For the text-containing cell, return its midpoint in [x, y] coordinate format. 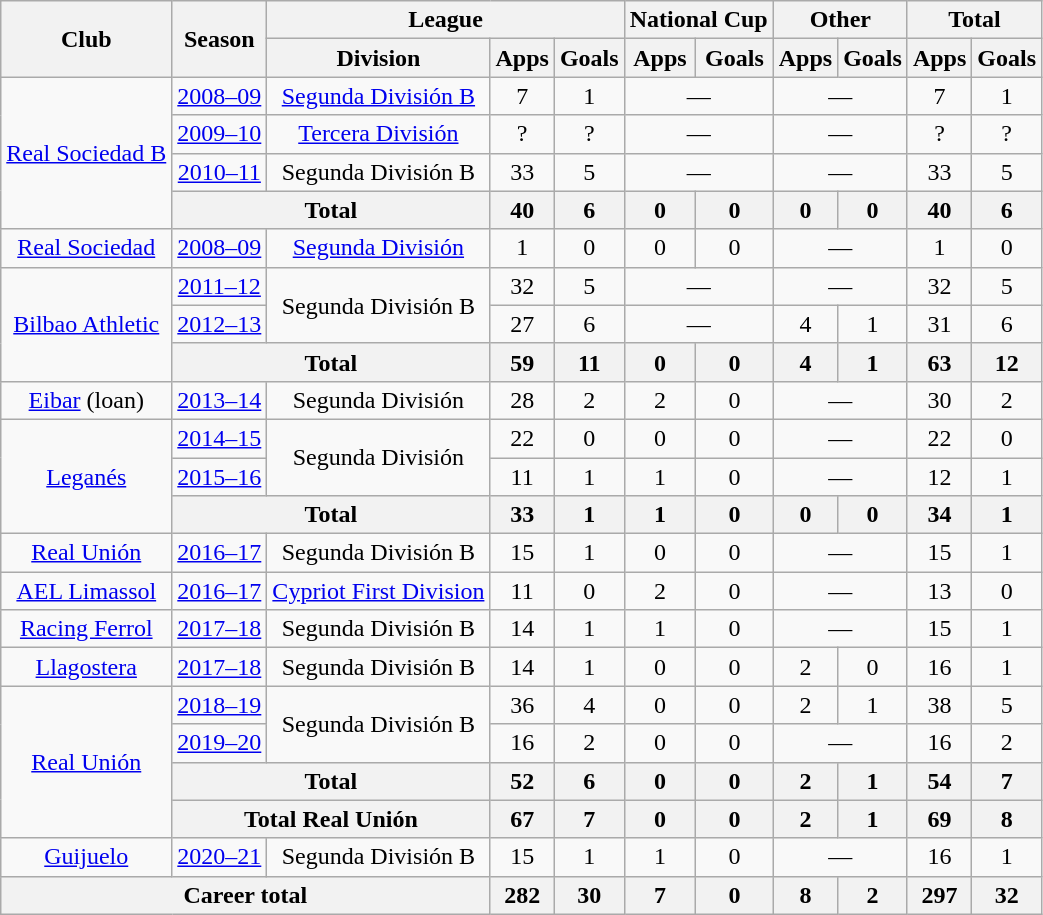
67 [522, 819]
28 [522, 400]
Bilbao Athletic [86, 324]
2014–15 [220, 438]
2011–12 [220, 286]
2020–21 [220, 857]
Guijuelo [86, 857]
2009–10 [220, 134]
Division [378, 58]
13 [939, 591]
Season [220, 39]
282 [522, 895]
2010–11 [220, 172]
Racing Ferrol [86, 629]
Cypriot First Division [378, 591]
Total Real Unión [331, 819]
52 [522, 781]
2013–14 [220, 400]
38 [939, 705]
Career total [246, 895]
Other [840, 20]
Tercera División [378, 134]
2019–20 [220, 743]
2018–19 [220, 705]
Leganés [86, 476]
Real Sociedad [86, 248]
National Cup [698, 20]
Llagostera [86, 667]
27 [522, 324]
2012–13 [220, 324]
31 [939, 324]
Real Sociedad B [86, 153]
34 [939, 515]
AEL Limassol [86, 591]
Eibar (loan) [86, 400]
63 [939, 362]
54 [939, 781]
2015–16 [220, 477]
59 [522, 362]
League [446, 20]
36 [522, 705]
297 [939, 895]
69 [939, 819]
Club [86, 39]
